Provide the [X, Y] coordinate of the cell's center where the given text is located.  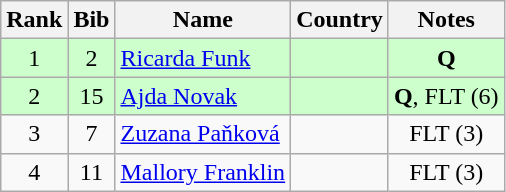
Name [203, 20]
Mallory Franklin [203, 172]
1 [34, 58]
Zuzana Paňková [203, 134]
Ajda Novak [203, 96]
Q, FLT (6) [446, 96]
Notes [446, 20]
3 [34, 134]
Ricarda Funk [203, 58]
15 [92, 96]
Q [446, 58]
Country [340, 20]
Rank [34, 20]
7 [92, 134]
4 [34, 172]
Bib [92, 20]
11 [92, 172]
